Locate the cell with the specified text and output its (X, Y) center coordinate. 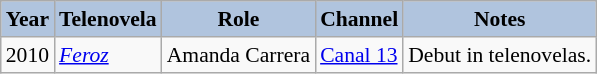
Canal 13 (359, 55)
Role (238, 19)
Debut in telenovelas. (500, 55)
Telenovela (108, 19)
Amanda Carrera (238, 55)
Channel (359, 19)
Feroz (108, 55)
Notes (500, 19)
Year (28, 19)
2010 (28, 55)
